Detect which cell encompasses the target text, then output its [X, Y] center coordinate. 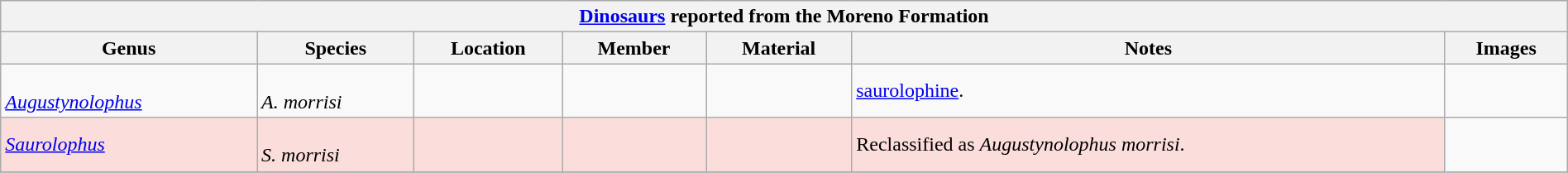
Saurolophus [129, 144]
Genus [129, 48]
Augustynolophus [129, 91]
S. morrisi [336, 144]
Notes [1148, 48]
Location [488, 48]
Images [1506, 48]
saurolophine. [1148, 91]
Species [336, 48]
A. morrisi [336, 91]
Material [779, 48]
Dinosaurs reported from the Moreno Formation [784, 17]
Reclassified as Augustynolophus morrisi. [1148, 144]
Member [634, 48]
